Return [X, Y] of the center of cell containing provided text 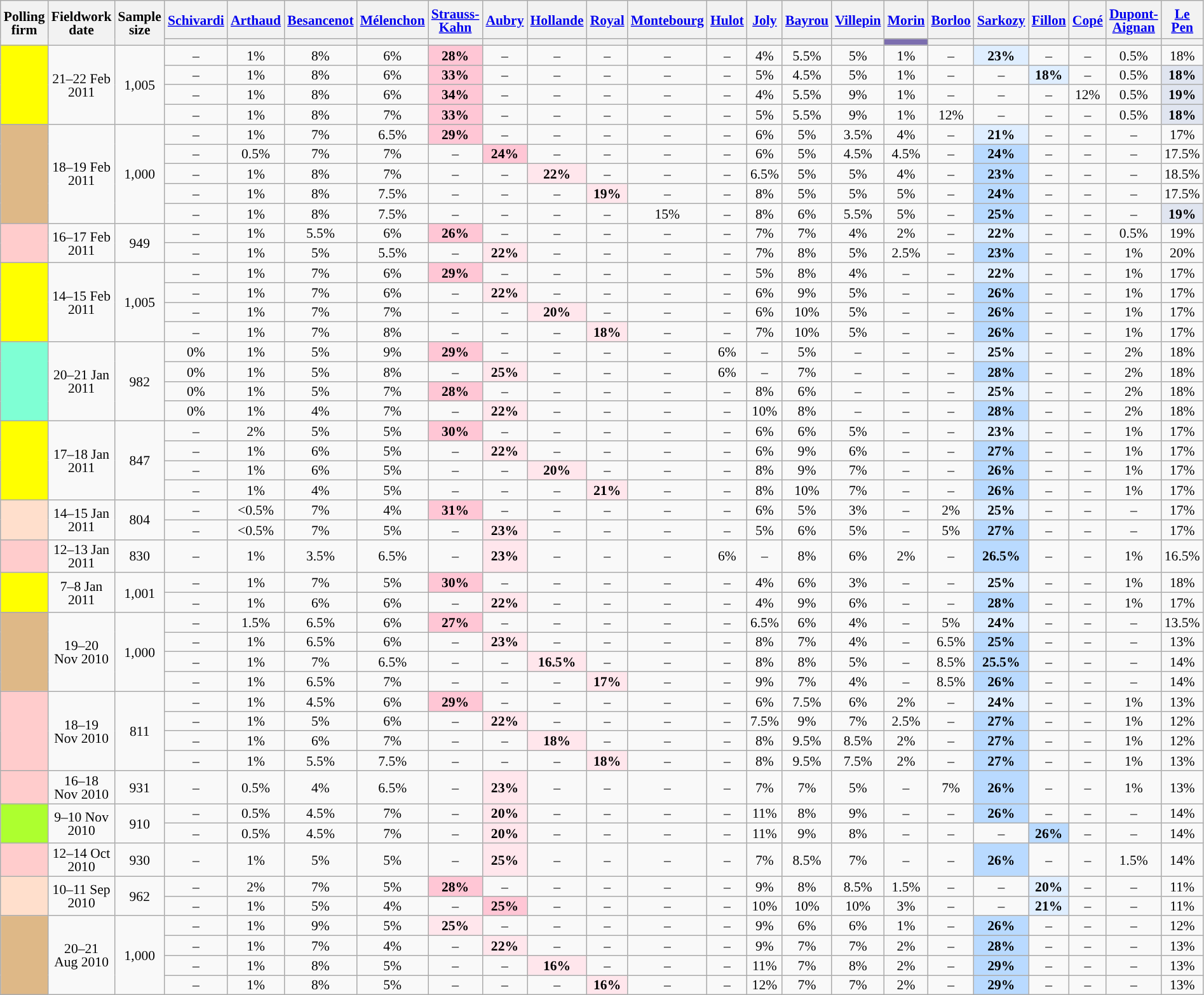
Polling firm [24, 23]
Hollande [557, 20]
Fillon [1049, 20]
12–14 Oct 2010 [81, 860]
Sarkozy [1001, 20]
Arthaud [255, 20]
931 [140, 787]
962 [140, 896]
12–13 Jan 2011 [81, 556]
910 [140, 823]
Schivardi [196, 20]
Borloo [950, 20]
Bayrou [807, 20]
Strauss-Kahn [456, 20]
Aubry [504, 20]
20–21 Aug 2010 [81, 956]
Joly [765, 20]
26.5% [1001, 556]
Copé [1088, 20]
847 [140, 461]
Fieldwork date [81, 23]
13.5% [1182, 623]
Montebourg [667, 20]
Samplesize [140, 23]
17–18 Jan 2011 [81, 461]
25.5% [1001, 662]
Royal [607, 20]
804 [140, 520]
Dupont-Aignan [1133, 20]
15% [667, 213]
14–15 Feb 2011 [81, 302]
31% [456, 510]
19–20 Nov 2010 [81, 652]
949 [140, 243]
Hulot [727, 20]
Morin [906, 20]
18–19 Nov 2010 [81, 731]
Besancenot [320, 20]
930 [140, 860]
Villepin [858, 20]
982 [140, 381]
1,001 [140, 593]
16–17 Feb 2011 [81, 243]
18.5% [1182, 174]
9–10 Nov 2010 [81, 823]
20–21 Jan 2011 [81, 381]
Le Pen [1182, 20]
10–11 Sep 2010 [81, 896]
34% [456, 95]
830 [140, 556]
21–22 Feb 2011 [81, 85]
Mélenchon [393, 20]
16–18 Nov 2010 [81, 787]
14–15 Jan 2011 [81, 520]
811 [140, 731]
7–8 Jan 2011 [81, 593]
18–19 Feb 2011 [81, 174]
